Find where the given text appears and provide that cell's center as (x, y) coordinate. 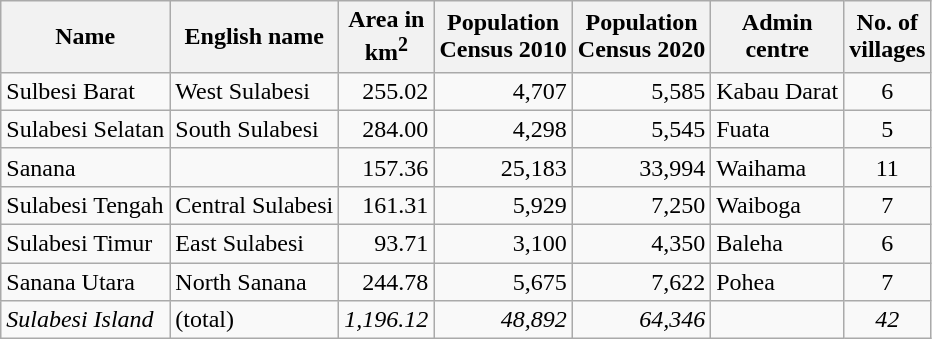
4,350 (641, 244)
48,892 (503, 320)
(total) (254, 320)
4,298 (503, 129)
Waihama (778, 167)
West Sulabesi (254, 91)
11 (888, 167)
East Sulabesi (254, 244)
33,994 (641, 167)
Pohea (778, 282)
5,545 (641, 129)
PopulationCensus 2020 (641, 37)
5 (888, 129)
244.78 (386, 282)
Central Sulabesi (254, 205)
5,929 (503, 205)
Waiboga (778, 205)
Sulabesi Tengah (86, 205)
5,675 (503, 282)
7,250 (641, 205)
No. of villages (888, 37)
5,585 (641, 91)
Sanana Utara (86, 282)
South Sulabesi (254, 129)
42 (888, 320)
255.02 (386, 91)
Name (86, 37)
English name (254, 37)
Sulabesi Timur (86, 244)
4,707 (503, 91)
Sanana (86, 167)
161.31 (386, 205)
Kabau Darat (778, 91)
North Sanana (254, 282)
284.00 (386, 129)
PopulationCensus 2010 (503, 37)
Sulabesi Selatan (86, 129)
Sulbesi Barat (86, 91)
64,346 (641, 320)
Sulabesi Island (86, 320)
Baleha (778, 244)
25,183 (503, 167)
1,196.12 (386, 320)
Area in km2 (386, 37)
157.36 (386, 167)
93.71 (386, 244)
Admin centre (778, 37)
Fuata (778, 129)
7,622 (641, 282)
3,100 (503, 244)
